Capture the cell that displays the provided text and extract its [X, Y] central coordinate. 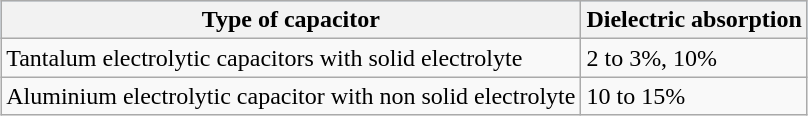
Type of capacitor [291, 20]
Aluminium electrolytic capacitor with non solid electrolyte [291, 96]
Dielectric absorption [694, 20]
10 to 15% [694, 96]
2 to 3%, 10% [694, 58]
Tantalum electrolytic capacitors with solid electrolyte [291, 58]
